Capture the cell that displays the provided text and extract its (X, Y) central coordinate. 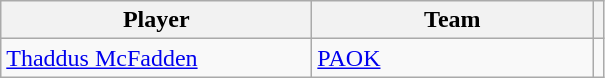
Team (452, 20)
Thaddus McFadden (156, 58)
PAOK (452, 58)
Player (156, 20)
